Return the [x, y] coordinate for the center point of the cell that contains the specified text.  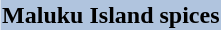
Maluku Island spices [111, 15]
